Detect which cell encompasses the target text, then output its [x, y] center coordinate. 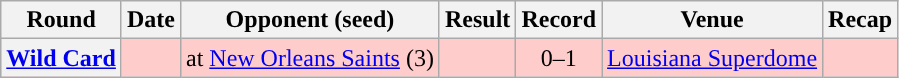
Wild Card [62, 58]
Recap [860, 20]
at New Orleans Saints (3) [310, 58]
Opponent (seed) [310, 20]
Date [150, 20]
Louisiana Superdome [712, 58]
Round [62, 20]
Venue [712, 20]
Record [559, 20]
0–1 [559, 58]
Result [477, 20]
